Extract the [X, Y] coordinate from the center of the cell holding the provided text.  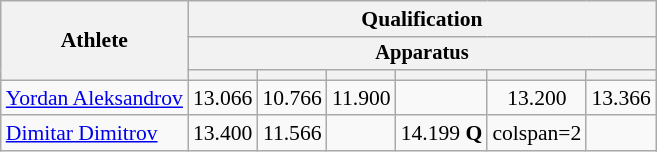
Dimitar Dimitrov [94, 134]
11.900 [362, 98]
13.366 [620, 98]
Apparatus [422, 54]
10.766 [292, 98]
11.566 [292, 134]
Qualification [422, 19]
13.400 [222, 134]
colspan=2 [536, 134]
Athlete [94, 40]
13.066 [222, 98]
14.199 Q [442, 134]
13.200 [536, 98]
Yordan Aleksandrov [94, 98]
